Scan for the cell matching the given text and deliver its (x, y) coordinate at center. 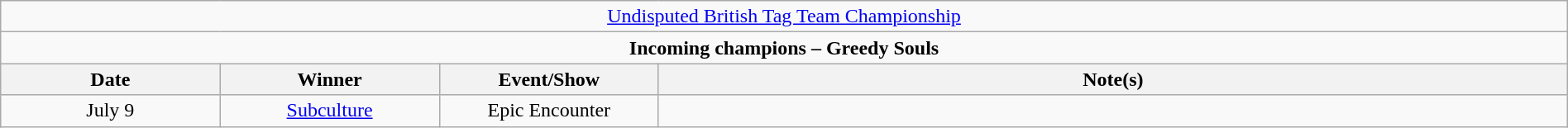
July 9 (111, 111)
Incoming champions – Greedy Souls (784, 48)
Event/Show (549, 79)
Note(s) (1113, 79)
Undisputed British Tag Team Championship (784, 17)
Epic Encounter (549, 111)
Date (111, 79)
Subculture (329, 111)
Winner (329, 79)
